Return the (X, Y) coordinate for the center point of the cell that contains the specified text.  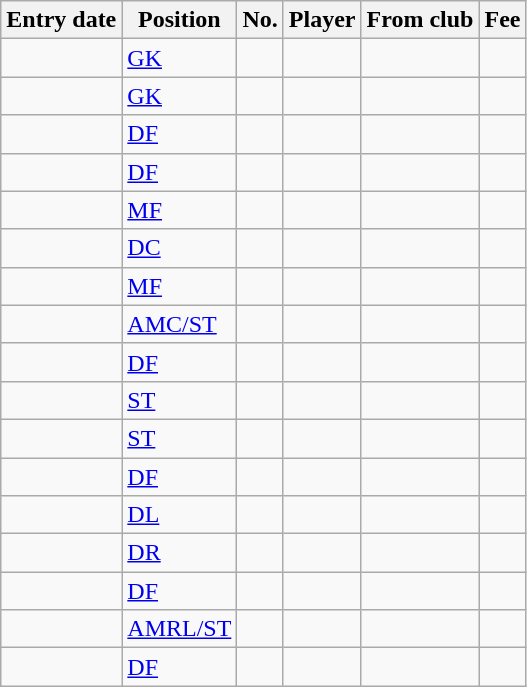
AMC/ST (180, 324)
DR (180, 553)
Fee (502, 20)
Entry date (62, 20)
From club (420, 20)
DC (180, 248)
No. (260, 20)
Player (322, 20)
DL (180, 515)
AMRL/ST (180, 629)
Position (180, 20)
